Locate the cell with the specified text and output its [x, y] center coordinate. 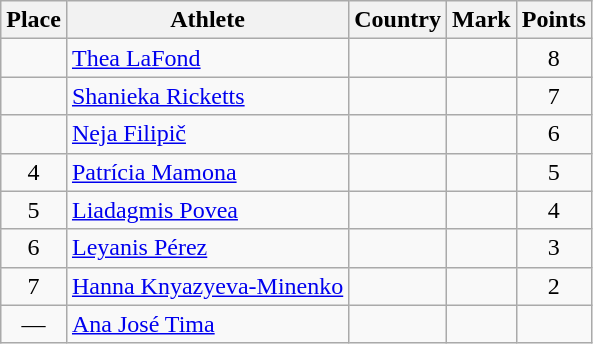
Shanieka Ricketts [207, 96]
Leyanis Pérez [207, 248]
Patrícia Mamona [207, 172]
Hanna Knyazyeva-Minenko [207, 286]
Neja Filipič [207, 134]
3 [554, 248]
Mark [481, 20]
Points [554, 20]
Athlete [207, 20]
Place [34, 20]
Liadagmis Povea [207, 210]
— [34, 324]
2 [554, 286]
Ana José Tima [207, 324]
Country [398, 20]
8 [554, 58]
Thea LaFond [207, 58]
